Identify which cell holds the provided text, then report its (X, Y) central coordinate. 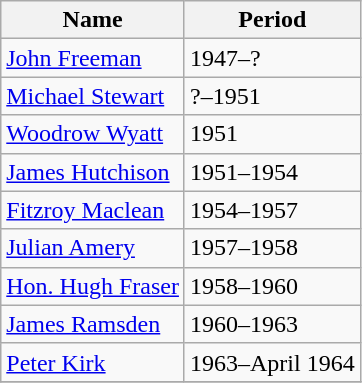
1957–1958 (272, 248)
1958–1960 (272, 286)
1947–? (272, 58)
1951–1954 (272, 172)
1960–1963 (272, 324)
James Ramsden (93, 324)
1951 (272, 134)
John Freeman (93, 58)
Peter Kirk (93, 362)
Period (272, 20)
Fitzroy Maclean (93, 210)
Michael Stewart (93, 96)
Hon. Hugh Fraser (93, 286)
1963–April 1964 (272, 362)
James Hutchison (93, 172)
Woodrow Wyatt (93, 134)
Julian Amery (93, 248)
1954–1957 (272, 210)
?–1951 (272, 96)
Name (93, 20)
